Return (X, Y) of the center of cell containing provided text 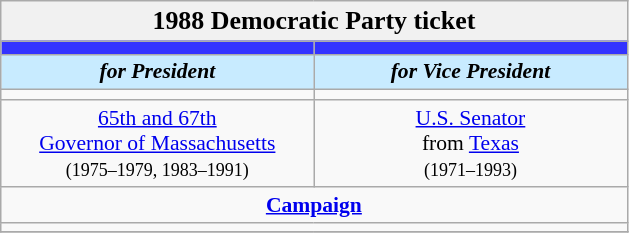
for Vice President (470, 72)
Campaign (314, 205)
65th and 67thGovernor of Massachusetts(1975–1979, 1983–1991) (158, 144)
for President (158, 72)
U.S. Senatorfrom Texas(1971–1993) (470, 144)
1988 Democratic Party ticket (314, 21)
